Find where the given text appears and provide that cell's center as [x, y] coordinate. 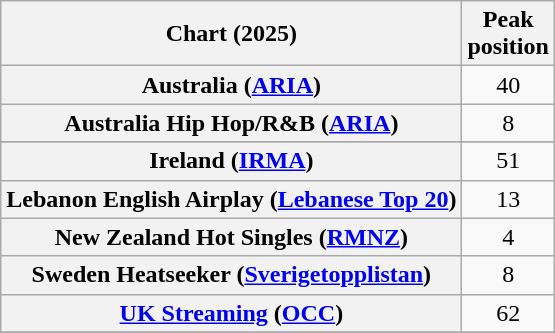
Australia (ARIA) [232, 85]
Lebanon English Airplay (Lebanese Top 20) [232, 199]
Australia Hip Hop/R&B (ARIA) [232, 123]
51 [508, 161]
4 [508, 237]
62 [508, 313]
40 [508, 85]
13 [508, 199]
Peakposition [508, 34]
Sweden Heatseeker (Sverigetopplistan) [232, 275]
Ireland (IRMA) [232, 161]
New Zealand Hot Singles (RMNZ) [232, 237]
UK Streaming (OCC) [232, 313]
Chart (2025) [232, 34]
